For the text-containing cell, return its midpoint in [X, Y] coordinate format. 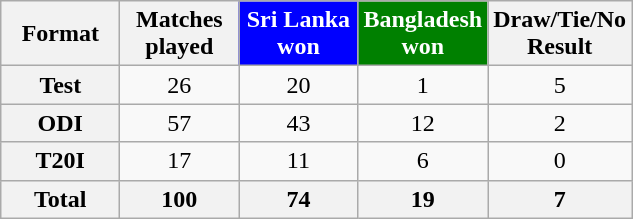
7 [560, 199]
Draw/Tie/No Result [560, 34]
1 [423, 85]
Total [60, 199]
74 [298, 199]
Matches played [180, 34]
43 [298, 123]
100 [180, 199]
2 [560, 123]
Test [60, 85]
ODI [60, 123]
6 [423, 161]
Bangladesh won [423, 34]
57 [180, 123]
17 [180, 161]
T20I [60, 161]
12 [423, 123]
Format [60, 34]
5 [560, 85]
0 [560, 161]
11 [298, 161]
26 [180, 85]
20 [298, 85]
19 [423, 199]
Sri Lanka won [298, 34]
